Identify which cell holds the provided text, then report its [X, Y] central coordinate. 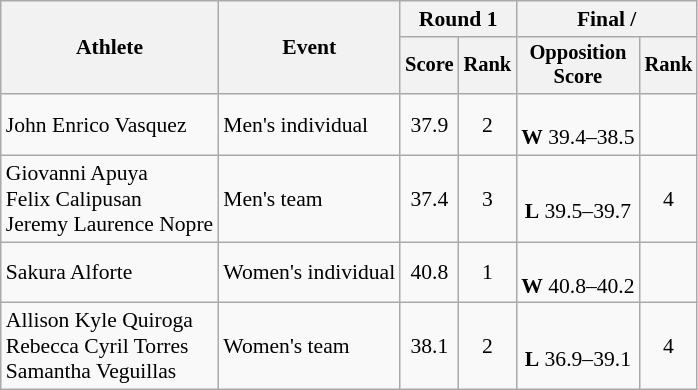
Round 1 [458, 19]
Allison Kyle QuirogaRebecca Cyril TorresSamantha Veguillas [110, 346]
Athlete [110, 48]
38.1 [429, 346]
40.8 [429, 272]
Final / [606, 19]
Giovanni ApuyaFelix CalipusanJeremy Laurence Nopre [110, 200]
Women's individual [309, 272]
3 [488, 200]
John Enrico Vasquez [110, 124]
Sakura Alforte [110, 272]
OppositionScore [578, 66]
1 [488, 272]
Men's team [309, 200]
Women's team [309, 346]
L 39.5–39.7 [578, 200]
Men's individual [309, 124]
37.4 [429, 200]
W 40.8–40.2 [578, 272]
Score [429, 66]
37.9 [429, 124]
L 36.9–39.1 [578, 346]
Event [309, 48]
W 39.4–38.5 [578, 124]
